Find where the given text appears and provide that cell's center as [x, y] coordinate. 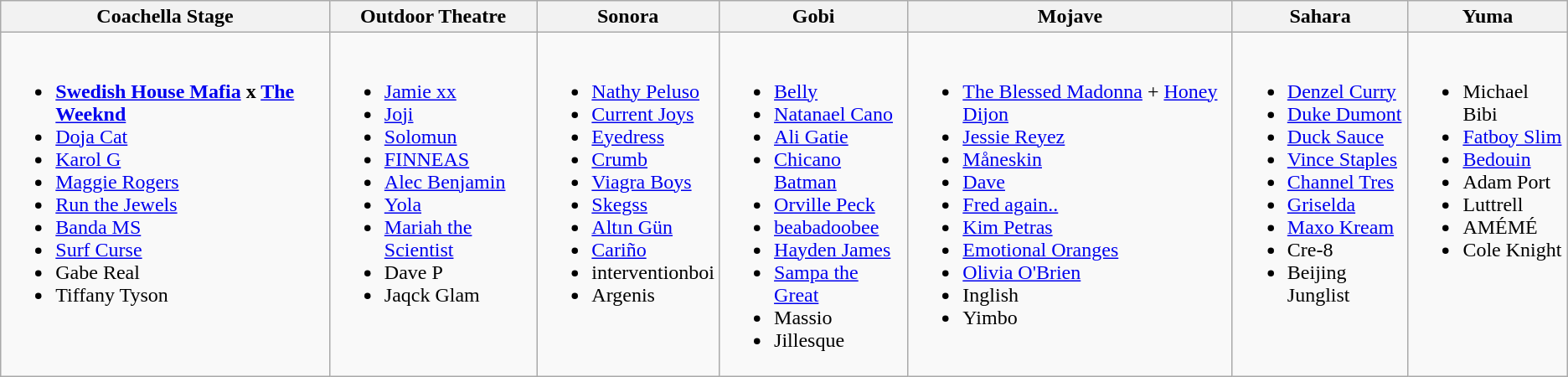
The Blessed Madonna + Honey DijonJessie ReyezMåneskinDaveFred again..Kim PetrasEmotional OrangesOlivia O'BrienInglish Yimbo [1070, 204]
Michael BibiFatboy SlimBedouinAdam PortLuttrellAMÉMÉCole Knight [1488, 204]
Jamie xxJojiSolomunFINNEASAlec BenjaminYolaMariah the ScientistDave P Jaqck Glam [433, 204]
Yuma [1488, 17]
BellyNatanael CanoAli GatieChicano BatmanOrville Peckbeabadoobee Hayden JamesSampa the GreatMassio Jillesque [814, 204]
Swedish House Mafia x The WeekndDoja CatKarol GMaggie RogersRun the Jewels Banda MSSurf Curse Gabe Real Tiffany Tyson [166, 204]
Nathy PelusoCurrent Joys EyedressCrumbViagra BoysSkegssAltın GünCariñointerventionboi Argenis [628, 204]
Gobi [814, 17]
Coachella Stage [166, 17]
Sahara [1320, 17]
Outdoor Theatre [433, 17]
Sonora [628, 17]
Mojave [1070, 17]
Denzel CurryDuke DumontDuck SauceVince StaplesChannel TresGriseldaMaxo KreamCre-8 Beijing Junglist [1320, 204]
